Locate the cell with the specified text and output its [X, Y] center coordinate. 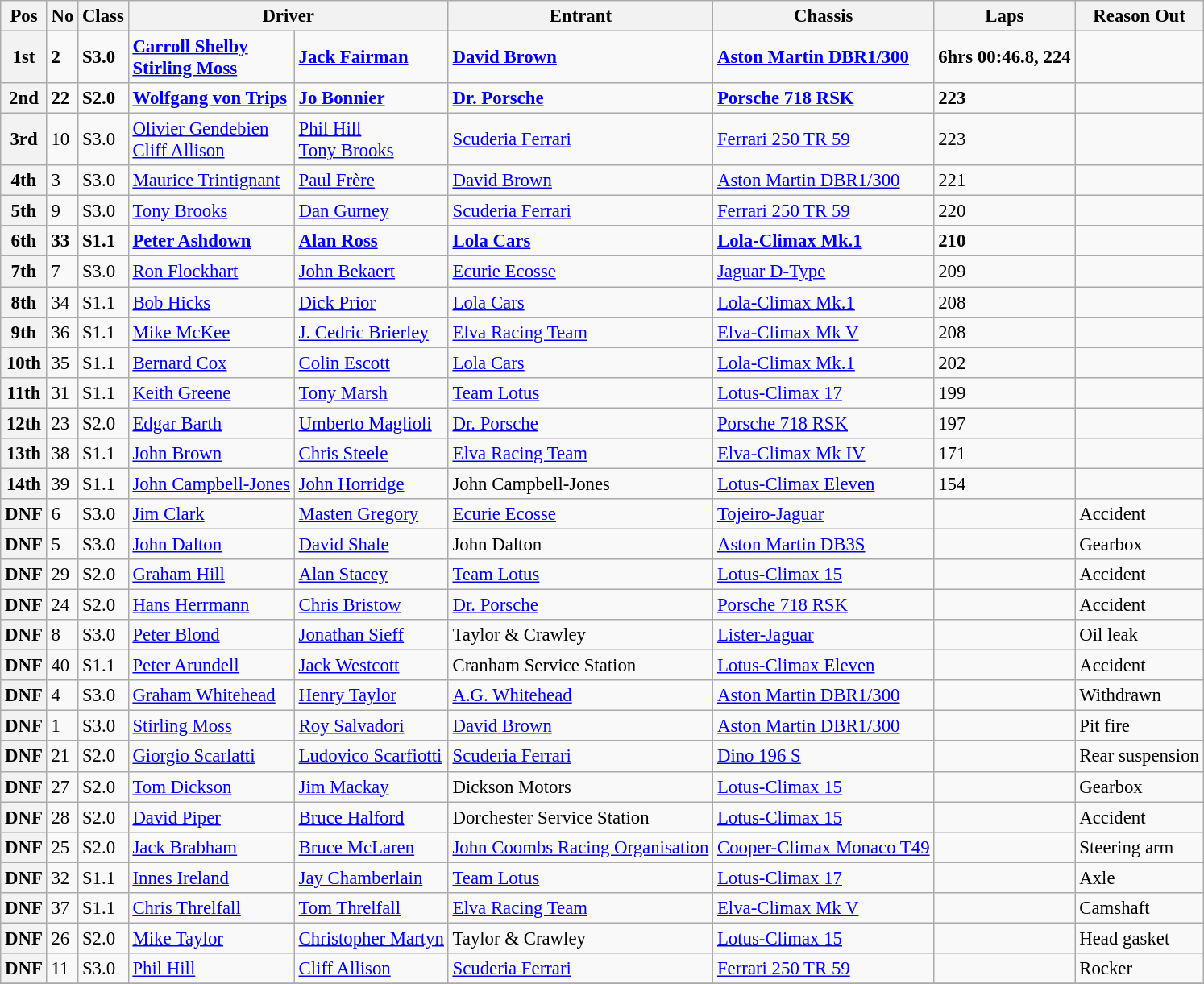
8th [24, 302]
Carroll Shelby Stirling Moss [211, 58]
John Bekaert [371, 272]
28 [62, 817]
Jack Brabham [211, 847]
Giorgio Scarlatti [211, 757]
Cranham Service Station [580, 666]
Withdrawn [1140, 695]
Christopher Martyn [371, 938]
John Horridge [371, 484]
37 [62, 908]
11th [24, 392]
199 [1004, 392]
Steering arm [1140, 847]
Pit fire [1140, 726]
171 [1004, 454]
23 [62, 423]
3rd [24, 140]
David Piper [211, 817]
5 [62, 544]
202 [1004, 363]
Bob Hicks [211, 302]
Maurice Trintignant [211, 181]
Bernard Cox [211, 363]
26 [62, 938]
40 [62, 666]
221 [1004, 181]
25 [62, 847]
Head gasket [1140, 938]
Chassis [824, 16]
Alan Ross [371, 241]
4 [62, 695]
10 [62, 140]
Keith Greene [211, 392]
Rocker [1140, 969]
J. Cedric Brierley [371, 332]
Graham Hill [211, 575]
Wolfgang von Trips [211, 98]
Hans Herrmann [211, 605]
No [62, 16]
2nd [24, 98]
Dino 196 S [824, 757]
Peter Arundell [211, 666]
Tojeiro-Jaguar [824, 514]
A.G. Whitehead [580, 695]
Jack Fairman [371, 58]
Ludovico Scarfiotti [371, 757]
220 [1004, 211]
24 [62, 605]
Jim Mackay [371, 787]
Mike Taylor [211, 938]
7 [62, 272]
31 [62, 392]
Reason Out [1140, 16]
Dan Gurney [371, 211]
Class [103, 16]
David Shale [371, 544]
Chris Steele [371, 454]
Stirling Moss [211, 726]
33 [62, 241]
197 [1004, 423]
39 [62, 484]
29 [62, 575]
Phil Hill [211, 969]
Laps [1004, 16]
27 [62, 787]
14th [24, 484]
Masten Gregory [371, 514]
22 [62, 98]
Jonathan Sieff [371, 635]
9 [62, 211]
Dick Prior [371, 302]
Mike McKee [211, 332]
Tom Threlfall [371, 908]
Elva-Climax Mk IV [824, 454]
3 [62, 181]
6th [24, 241]
Entrant [580, 16]
Jim Clark [211, 514]
Cliff Allison [371, 969]
John Brown [211, 454]
12th [24, 423]
154 [1004, 484]
36 [62, 332]
Ron Flockhart [211, 272]
10th [24, 363]
1 [62, 726]
34 [62, 302]
Roy Salvadori [371, 726]
Dickson Motors [580, 787]
Edgar Barth [211, 423]
Alan Stacey [371, 575]
32 [62, 878]
Camshaft [1140, 908]
209 [1004, 272]
Axle [1140, 878]
Umberto Maglioli [371, 423]
Innes Ireland [211, 878]
Paul Frère [371, 181]
Peter Ashdown [211, 241]
Chris Bristow [371, 605]
Jay Chamberlain [371, 878]
Pos [24, 16]
Peter Blond [211, 635]
8 [62, 635]
2 [62, 58]
Rear suspension [1140, 757]
Bruce Halford [371, 817]
Jaguar D-Type [824, 272]
38 [62, 454]
Aston Martin DB3S [824, 544]
Bruce McLaren [371, 847]
6hrs 00:46.8, 224 [1004, 58]
Colin Escott [371, 363]
Dorchester Service Station [580, 817]
Henry Taylor [371, 695]
Tony Marsh [371, 392]
13th [24, 454]
11 [62, 969]
Jo Bonnier [371, 98]
210 [1004, 241]
Graham Whitehead [211, 695]
Tom Dickson [211, 787]
Phil Hill Tony Brooks [371, 140]
Chris Threlfall [211, 908]
7th [24, 272]
4th [24, 181]
Jack Westcott [371, 666]
5th [24, 211]
Lister-Jaguar [824, 635]
6 [62, 514]
Cooper-Climax Monaco T49 [824, 847]
9th [24, 332]
35 [62, 363]
Tony Brooks [211, 211]
21 [62, 757]
John Coombs Racing Organisation [580, 847]
Olivier Gendebien Cliff Allison [211, 140]
Oil leak [1140, 635]
Driver [289, 16]
1st [24, 58]
